Capture the cell that displays the provided text and extract its (x, y) central coordinate. 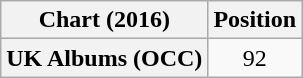
92 (255, 58)
UK Albums (OCC) (104, 58)
Position (255, 20)
Chart (2016) (104, 20)
